Output the (X, Y) coordinate of the center of the cell containing the given text.  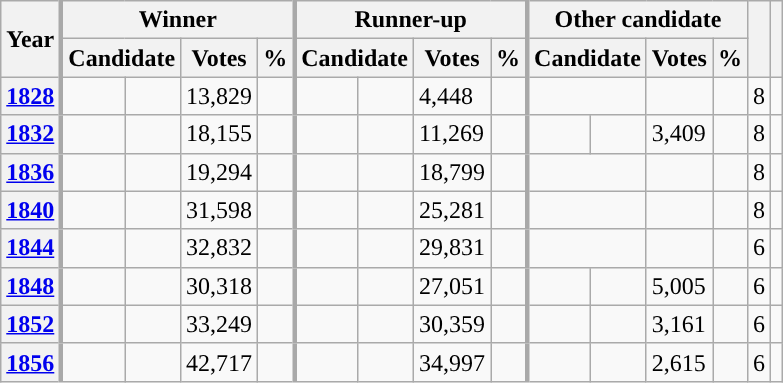
Winner (178, 20)
5,005 (679, 286)
Runner-up (410, 20)
19,294 (220, 172)
33,249 (220, 324)
18,799 (452, 172)
18,155 (220, 134)
3,409 (679, 134)
Year (32, 39)
1832 (32, 134)
1848 (32, 286)
31,598 (220, 210)
1856 (32, 362)
1836 (32, 172)
3,161 (679, 324)
42,717 (220, 362)
1840 (32, 210)
1852 (32, 324)
25,281 (452, 210)
32,832 (220, 248)
4,448 (452, 96)
11,269 (452, 134)
27,051 (452, 286)
29,831 (452, 248)
30,359 (452, 324)
1828 (32, 96)
13,829 (220, 96)
30,318 (220, 286)
34,997 (452, 362)
1844 (32, 248)
Other candidate (637, 20)
2,615 (679, 362)
